Scan for the cell matching the given text and deliver its [X, Y] coordinate at center. 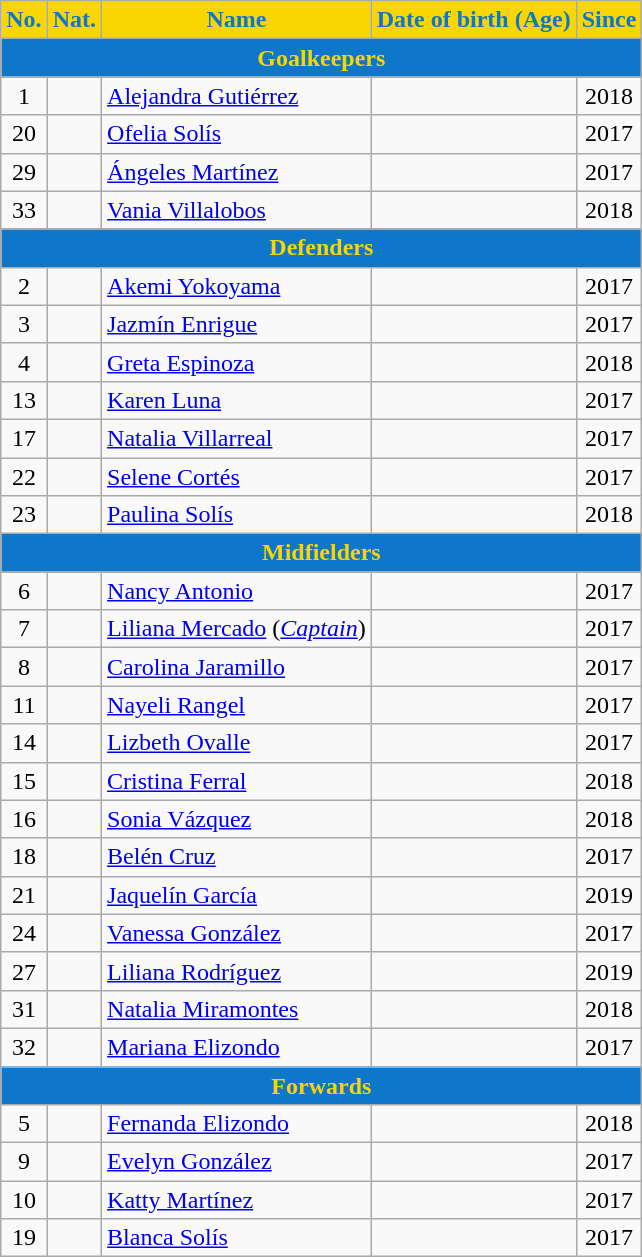
Sonia Vázquez [237, 819]
15 [24, 781]
Katty Martínez [237, 1200]
Since [609, 20]
Paulina Solís [237, 515]
Karen Luna [237, 400]
7 [24, 629]
Mariana Elizondo [237, 1047]
No. [24, 20]
Nat. [74, 20]
19 [24, 1238]
Natalia Villarreal [237, 438]
32 [24, 1047]
Belén Cruz [237, 857]
13 [24, 400]
Alejandra Gutiérrez [237, 96]
22 [24, 477]
Evelyn González [237, 1162]
24 [24, 933]
17 [24, 438]
29 [24, 172]
Name [237, 20]
1 [24, 96]
Cristina Ferral [237, 781]
Greta Espinoza [237, 362]
14 [24, 743]
Nayeli Rangel [237, 705]
Liliana Rodríguez [237, 971]
8 [24, 667]
Midfielders [322, 553]
Jaquelín García [237, 895]
5 [24, 1124]
23 [24, 515]
Goalkeepers [322, 58]
20 [24, 134]
Ofelia Solís [237, 134]
Carolina Jaramillo [237, 667]
Akemi Yokoyama [237, 286]
6 [24, 591]
Liliana Mercado (Captain) [237, 629]
18 [24, 857]
10 [24, 1200]
Nancy Antonio [237, 591]
Ángeles Martínez [237, 172]
11 [24, 705]
2 [24, 286]
9 [24, 1162]
33 [24, 210]
16 [24, 819]
Jazmín Enrigue [237, 324]
Vanessa González [237, 933]
31 [24, 1009]
4 [24, 362]
Lizbeth Ovalle [237, 743]
Selene Cortés [237, 477]
Defenders [322, 248]
Forwards [322, 1085]
27 [24, 971]
Fernanda Elizondo [237, 1124]
21 [24, 895]
Blanca Solís [237, 1238]
Date of birth (Age) [474, 20]
Natalia Miramontes [237, 1009]
3 [24, 324]
Vania Villalobos [237, 210]
